Search for the cell housing the specified text and yield its (X, Y) center coordinate. 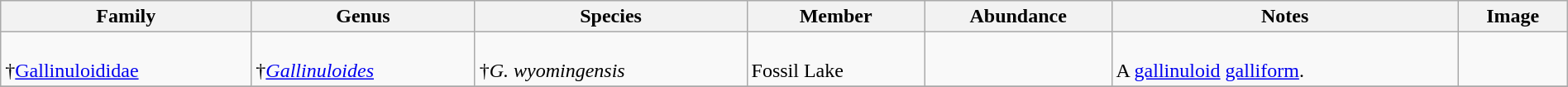
Species (610, 17)
Image (1513, 17)
Member (835, 17)
Genus (363, 17)
A gallinuloid galliform. (1285, 60)
†G. wyomingensis (610, 60)
Notes (1285, 17)
†Gallinuloides (363, 60)
Family (126, 17)
Fossil Lake (835, 60)
†Gallinuloididae (126, 60)
Abundance (1018, 17)
